Scan for the cell matching the given text and deliver its (x, y) coordinate at center. 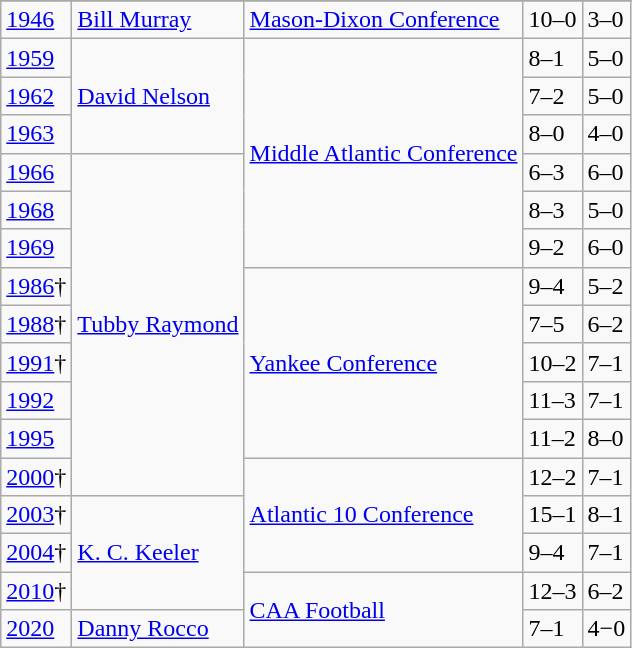
1986† (36, 286)
2010† (36, 591)
2004† (36, 553)
3–0 (606, 20)
1959 (36, 58)
7–5 (552, 324)
Yankee Conference (384, 362)
2000† (36, 477)
9–2 (552, 248)
11–3 (552, 400)
1988† (36, 324)
CAA Football (384, 610)
4–0 (606, 134)
Tubby Raymond (158, 324)
6–3 (552, 172)
1992 (36, 400)
1966 (36, 172)
Mason-Dixon Conference (384, 20)
2003† (36, 515)
1946 (36, 20)
12–2 (552, 477)
Atlantic 10 Conference (384, 515)
7–2 (552, 96)
Middle Atlantic Conference (384, 153)
1995 (36, 438)
Danny Rocco (158, 629)
8–3 (552, 210)
11–2 (552, 438)
10–2 (552, 362)
5–2 (606, 286)
1962 (36, 96)
1991† (36, 362)
1969 (36, 248)
2020 (36, 629)
1963 (36, 134)
12–3 (552, 591)
K. C. Keeler (158, 553)
15–1 (552, 515)
David Nelson (158, 96)
10–0 (552, 20)
4−0 (606, 629)
1968 (36, 210)
Bill Murray (158, 20)
